Provide the (x, y) coordinate of the cell's center where the given text is located.  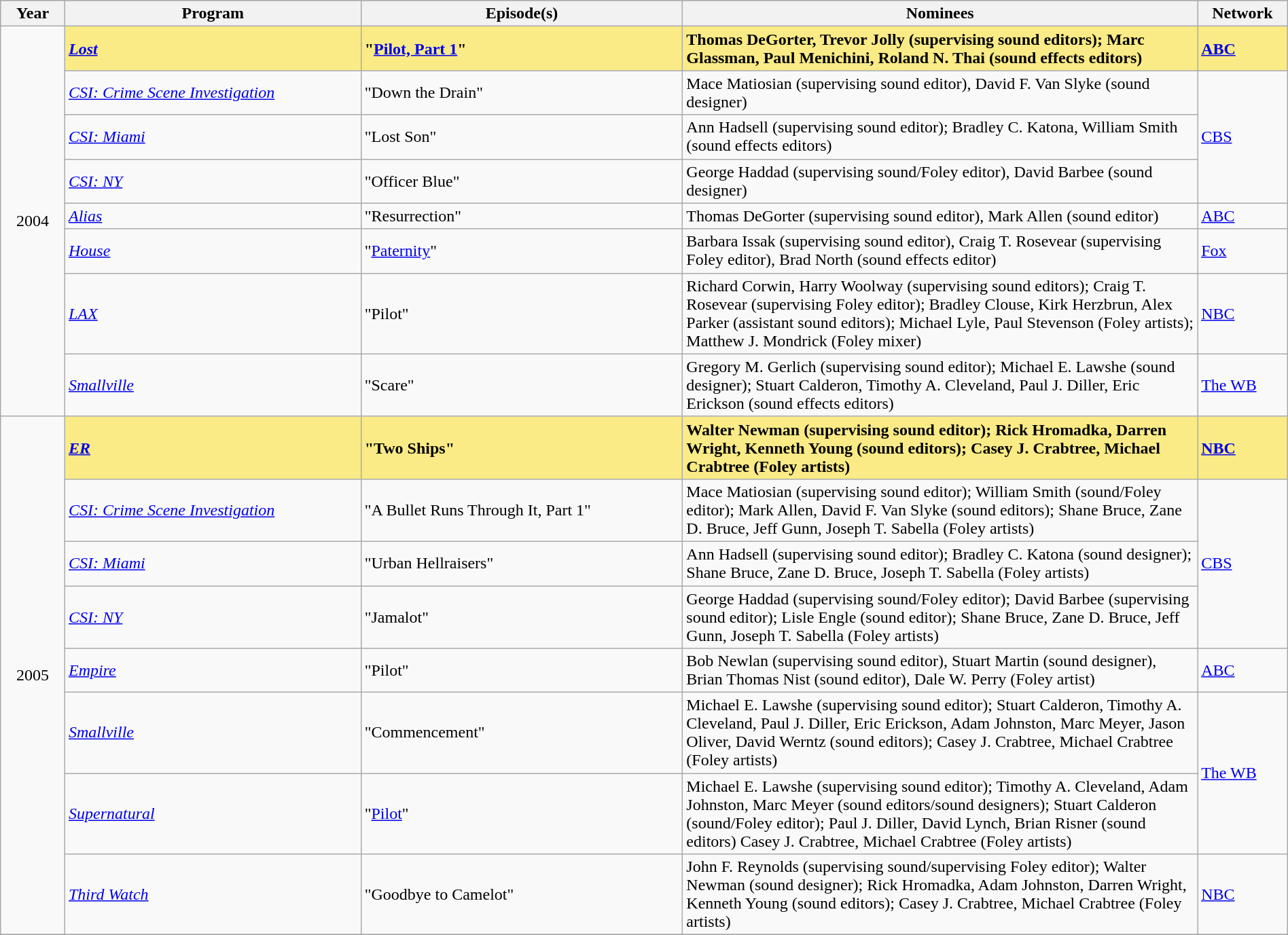
Nominees (940, 14)
Mace Matiosian (supervising sound editor), David F. Van Slyke (sound designer) (940, 92)
Thomas DeGorter (supervising sound editor), Mark Allen (sound editor) (940, 216)
LAX (213, 314)
Bob Newlan (supervising sound editor), Stuart Martin (sound designer), Brian Thomas Nist (sound editor), Dale W. Perry (Foley artist) (940, 671)
Episode(s) (522, 14)
Lost (213, 49)
Year (33, 14)
Supernatural (213, 813)
Ann Hadsell (supervising sound editor); Bradley C. Katona (sound designer); Shane Bruce, Zane D. Bruce, Joseph T. Sabella (Foley artists) (940, 564)
Alias (213, 216)
2004 (33, 221)
"Pilot, Part 1" (522, 49)
2005 (33, 676)
"A Bullet Runs Through It, Part 1" (522, 510)
"Lost Son" (522, 137)
Program (213, 14)
ER (213, 447)
"Jamalot" (522, 617)
Fox (1243, 251)
"Commencement" (522, 733)
Thomas DeGorter, Trevor Jolly (supervising sound editors); Marc Glassman, Paul Menichini, Roland N. Thai (sound effects editors) (940, 49)
"Resurrection" (522, 216)
Ann Hadsell (supervising sound editor); Bradley C. Katona, William Smith (sound effects editors) (940, 137)
"Paternity" (522, 251)
House (213, 251)
Barbara Issak (supervising sound editor), Craig T. Rosevear (supervising Foley editor), Brad North (sound effects editor) (940, 251)
"Urban Hellraisers" (522, 564)
"Down the Drain" (522, 92)
"Officer Blue" (522, 181)
Third Watch (213, 895)
George Haddad (supervising sound/Foley editor), David Barbee (sound designer) (940, 181)
"Scare" (522, 385)
"Goodbye to Camelot" (522, 895)
"Two Ships" (522, 447)
Empire (213, 671)
Network (1243, 14)
